Return the [x, y] coordinate for the center point of the cell that contains the specified text.  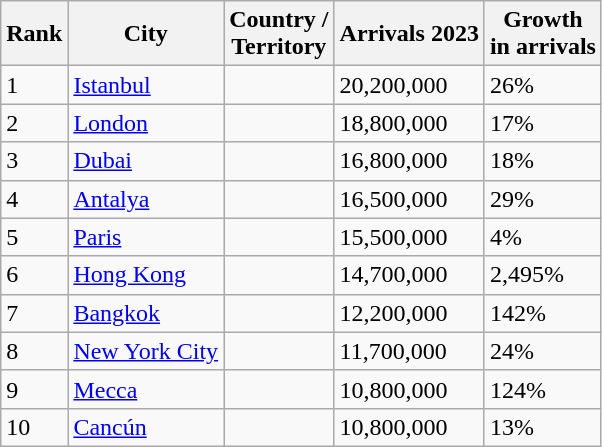
16,800,000 [409, 161]
18% [542, 161]
Mecca [146, 389]
Paris [146, 237]
New York City [146, 351]
8 [34, 351]
6 [34, 275]
Istanbul [146, 85]
Country /Territory [279, 34]
London [146, 123]
1 [34, 85]
5 [34, 237]
2,495% [542, 275]
16,500,000 [409, 199]
2 [34, 123]
10 [34, 427]
Cancún [146, 427]
26% [542, 85]
7 [34, 313]
17% [542, 123]
9 [34, 389]
Growthin arrivals [542, 34]
24% [542, 351]
Dubai [146, 161]
Arrivals 2023 [409, 34]
4 [34, 199]
Bangkok [146, 313]
3 [34, 161]
4% [542, 237]
20,200,000 [409, 85]
Rank [34, 34]
29% [542, 199]
15,500,000 [409, 237]
12,200,000 [409, 313]
Hong Kong [146, 275]
Antalya [146, 199]
124% [542, 389]
142% [542, 313]
14,700,000 [409, 275]
13% [542, 427]
11,700,000 [409, 351]
18,800,000 [409, 123]
City [146, 34]
